Output the (X, Y) coordinate of the center of the cell containing the given text.  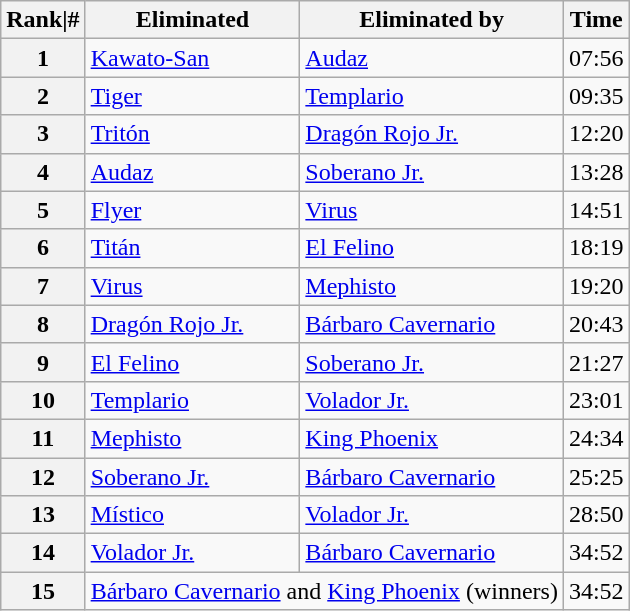
Kawato-San (192, 58)
10 (43, 400)
13 (43, 515)
Time (596, 20)
5 (43, 210)
8 (43, 324)
11 (43, 438)
07:56 (596, 58)
20:43 (596, 324)
Rank|# (43, 20)
15 (43, 591)
2 (43, 96)
4 (43, 172)
12 (43, 477)
23:01 (596, 400)
King Phoenix (432, 438)
18:19 (596, 248)
6 (43, 248)
1 (43, 58)
Tritón (192, 134)
9 (43, 362)
7 (43, 286)
13:28 (596, 172)
28:50 (596, 515)
3 (43, 134)
Místico (192, 515)
Bárbaro Cavernario and King Phoenix (winners) (324, 591)
12:20 (596, 134)
Eliminated by (432, 20)
24:34 (596, 438)
19:20 (596, 286)
09:35 (596, 96)
Flyer (192, 210)
25:25 (596, 477)
Eliminated (192, 20)
21:27 (596, 362)
Tiger (192, 96)
Titán (192, 248)
14:51 (596, 210)
14 (43, 553)
